Find where the given text appears and provide that cell's center as [x, y] coordinate. 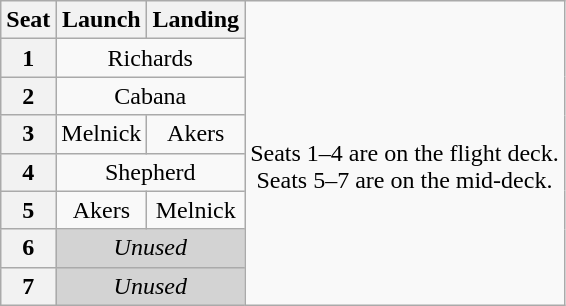
3 [28, 134]
5 [28, 210]
Shepherd [150, 172]
Richards [150, 58]
4 [28, 172]
6 [28, 248]
Landing [196, 20]
2 [28, 96]
Seat [28, 20]
7 [28, 286]
Cabana [150, 96]
1 [28, 58]
Seats 1–4 are on the flight deck.Seats 5–7 are on the mid-deck. [405, 153]
Launch [102, 20]
